Find where the given text appears and provide that cell's center as [X, Y] coordinate. 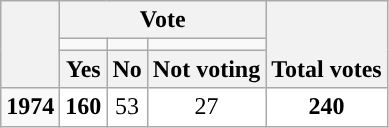
Not voting [206, 69]
27 [206, 107]
1974 [30, 107]
160 [84, 107]
Vote [163, 20]
Total votes [327, 44]
Yes [84, 69]
53 [127, 107]
No [127, 69]
240 [327, 107]
